For the text-containing cell, return its midpoint in [X, Y] coordinate format. 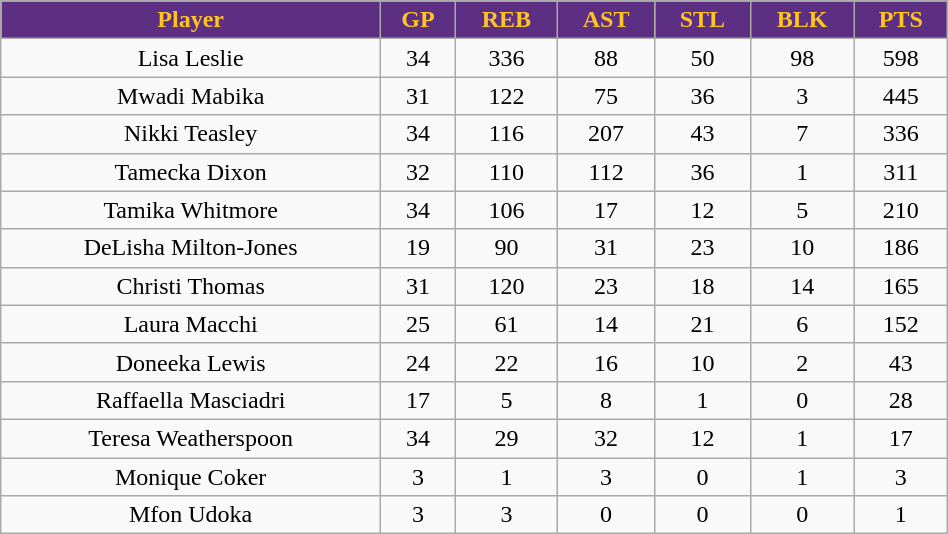
25 [418, 324]
24 [418, 362]
Player [191, 20]
7 [802, 134]
311 [900, 172]
112 [606, 172]
61 [506, 324]
18 [702, 286]
21 [702, 324]
GP [418, 20]
98 [802, 58]
STL [702, 20]
207 [606, 134]
19 [418, 248]
Nikki Teasley [191, 134]
Mwadi Mabika [191, 96]
106 [506, 210]
Tamika Whitmore [191, 210]
75 [606, 96]
152 [900, 324]
116 [506, 134]
Doneeka Lewis [191, 362]
22 [506, 362]
Tamecka Dixon [191, 172]
Christi Thomas [191, 286]
Raffaella Masciadri [191, 400]
165 [900, 286]
2 [802, 362]
28 [900, 400]
210 [900, 210]
Mfon Udoka [191, 515]
90 [506, 248]
16 [606, 362]
Monique Coker [191, 477]
186 [900, 248]
Laura Macchi [191, 324]
29 [506, 438]
122 [506, 96]
Teresa Weatherspoon [191, 438]
598 [900, 58]
AST [606, 20]
6 [802, 324]
445 [900, 96]
BLK [802, 20]
8 [606, 400]
DeLisha Milton-Jones [191, 248]
PTS [900, 20]
50 [702, 58]
Lisa Leslie [191, 58]
88 [606, 58]
REB [506, 20]
120 [506, 286]
110 [506, 172]
